Provide the [X, Y] coordinate of the cell's center where the given text is located.  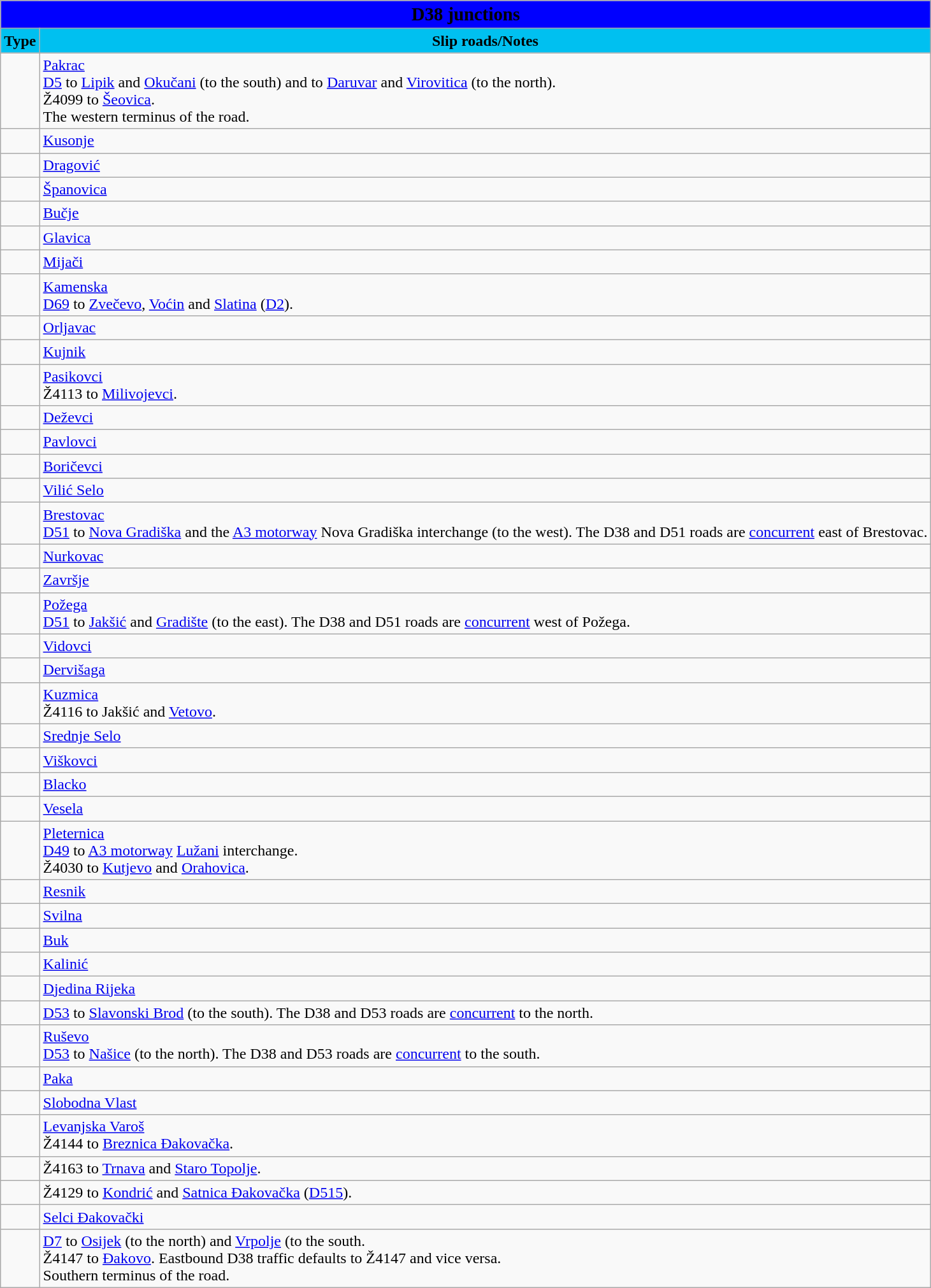
Ruševo D53 to Našice (to the north). The D38 and D53 roads are concurrent to the south. [486, 1046]
Ž4163 to Trnava and Staro Topolje. [486, 1168]
Kamenska D69 to Zvečevo, Voćin and Slatina (D2). [486, 294]
Pakrac D5 to Lipik and Okučani (to the south) and to Daruvar and Virovitica (to the north).Ž4099 to Šeovica.The western terminus of the road. [486, 90]
Kalinić [486, 964]
Vesela [486, 808]
Glavica [486, 238]
Svilna [486, 916]
Type [20, 41]
Blacko [486, 784]
Selci Đakovački [486, 1217]
KuzmicaŽ4116 to Jakšić and Vetovo. [486, 703]
Deževci [486, 418]
Slobodna Vlast [486, 1103]
Kusonje [486, 141]
Paka [486, 1078]
Slip roads/Notes [486, 41]
D38 junctions [466, 15]
Dervišaga [486, 670]
Viškovci [486, 760]
Vilić Selo [486, 490]
Pleternica D49 to A3 motorway Lužani interchange.Ž4030 to Kutjevo and Orahovica. [486, 850]
Dragović [486, 165]
Djedina Rijeka [486, 989]
PasikovciŽ4113 to Milivojevci. [486, 385]
Mijači [486, 262]
Vidovci [486, 646]
Požega D51 to Jakšić and Gradište (to the east). The D38 and D51 roads are concurrent west of Požega. [486, 613]
Kujnik [486, 352]
Ž4129 to Kondrić and Satnica Đakovačka (D515). [486, 1192]
Pavlovci [486, 442]
D53 to Slavonski Brod (to the south). The D38 and D53 roads are concurrent to the north. [486, 1013]
Nurkovac [486, 556]
Buk [486, 940]
Bučje [486, 213]
Španovica [486, 189]
Levanjska VarošŽ4144 to Breznica Đakovačka. [486, 1135]
Orljavac [486, 327]
Brestovac D51 to Nova Gradiška and the A3 motorway Nova Gradiška interchange (to the west). The D38 and D51 roads are concurrent east of Brestovac. [486, 524]
Boričevci [486, 466]
Srednje Selo [486, 736]
Resnik [486, 892]
Završje [486, 580]
